Return [X, Y] of the center of cell containing provided text 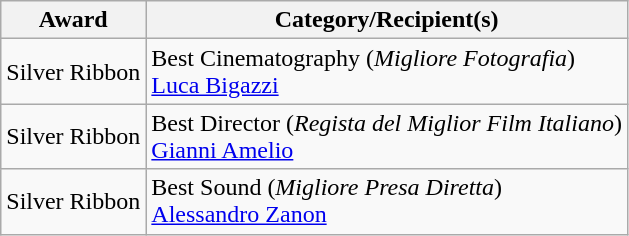
Best Director (Regista del Miglior Film Italiano)Gianni Amelio [387, 136]
Best Sound (Migliore Presa Diretta)Alessandro Zanon [387, 202]
Category/Recipient(s) [387, 20]
Award [74, 20]
Best Cinematography (Migliore Fotografia)Luca Bigazzi [387, 72]
